Provide the [X, Y] coordinate of the cell's center where the given text is located.  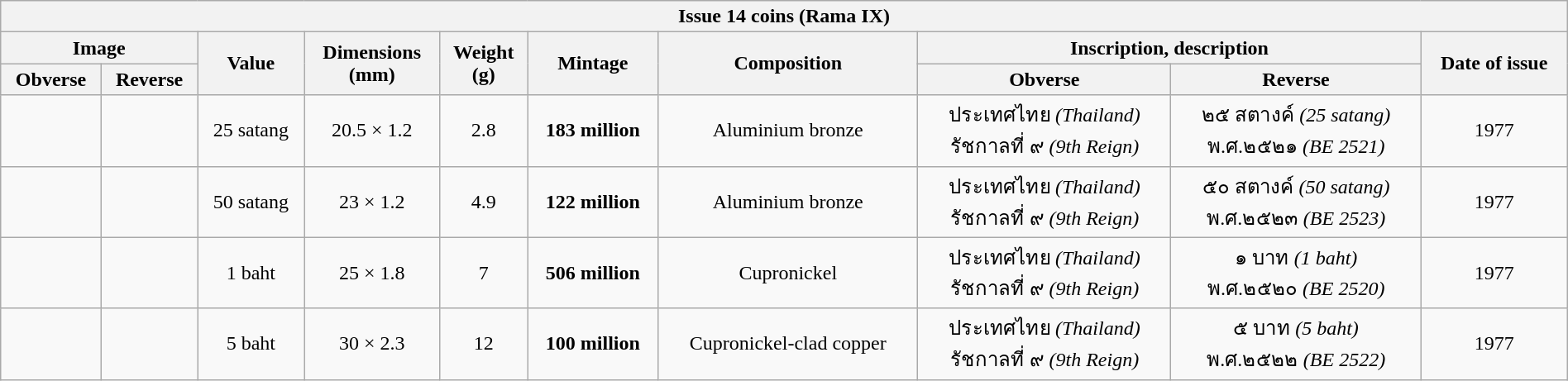
๑ บาท (1 baht)พ.ศ.๒๕๒๐ (BE 2520) [1296, 273]
Inscription, description [1169, 48]
Cupronickel [788, 273]
1 baht [251, 273]
12 [484, 344]
Date of issue [1494, 64]
Issue 14 coins (Rama IX) [784, 17]
Image [99, 48]
23 × 1.2 [372, 202]
25 satang [251, 131]
50 satang [251, 202]
25 × 1.8 [372, 273]
๕ บาท (5 baht)พ.ศ.๒๕๒๒ (BE 2522) [1296, 344]
Cupronickel-clad copper [788, 344]
Dimensions(mm) [372, 64]
20.5 × 1.2 [372, 131]
100 million [593, 344]
2.8 [484, 131]
5 baht [251, 344]
Weight(g) [484, 64]
122 million [593, 202]
7 [484, 273]
๕๐ สตางค์ (50 satang)พ.ศ.๒๕๒๓ (BE 2523) [1296, 202]
๒๕ สตางค์ (25 satang)พ.ศ.๒๕๒๑ (BE 2521) [1296, 131]
30 × 2.3 [372, 344]
Value [251, 64]
4.9 [484, 202]
Composition [788, 64]
506 million [593, 273]
Mintage [593, 64]
183 million [593, 131]
